Locate the cell with the specified text and output its [x, y] center coordinate. 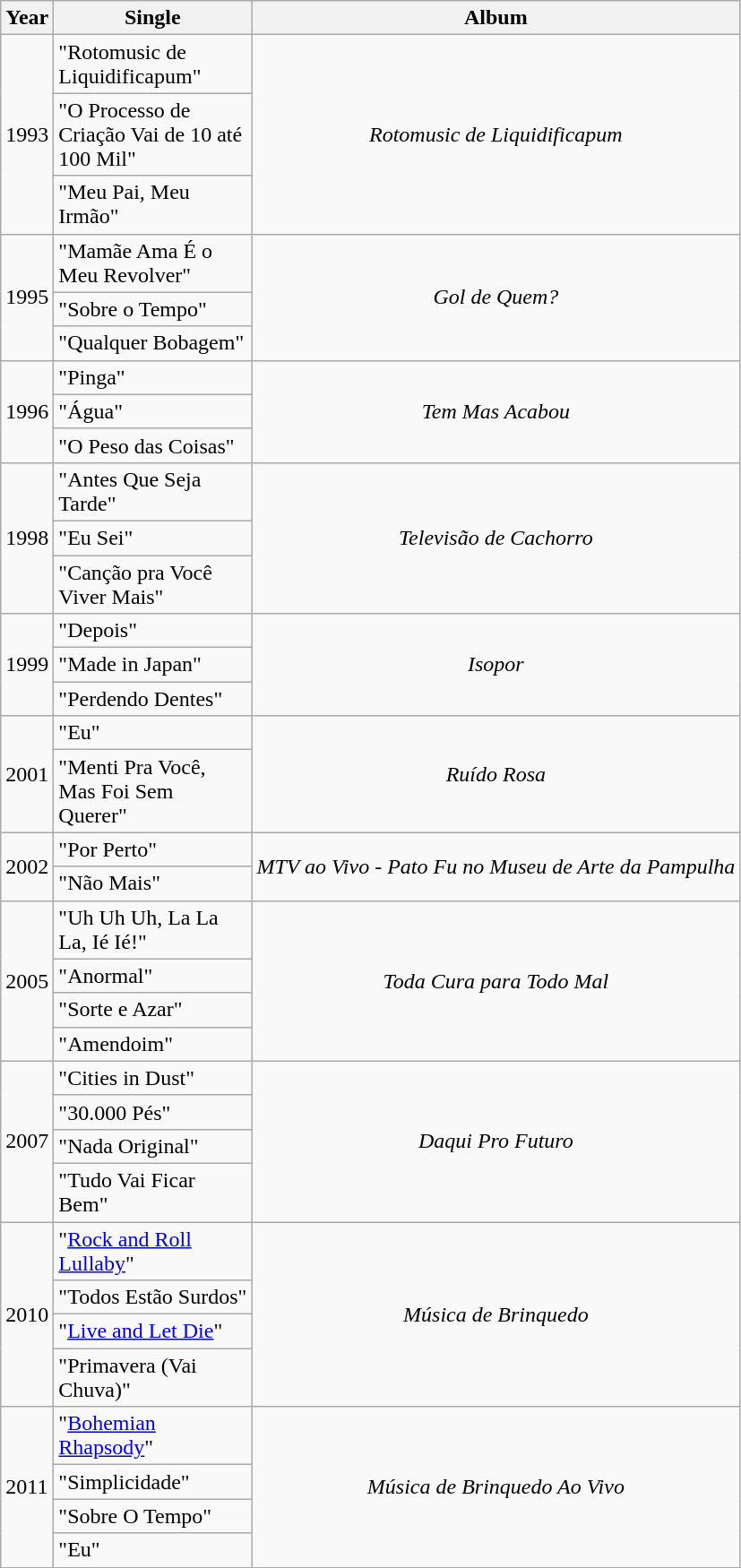
"Primavera (Vai Chuva)" [152, 1378]
1993 [27, 134]
Ruído Rosa [496, 774]
Música de Brinquedo Ao Vivo [496, 1487]
"Mamãe Ama É o Meu Revolver" [152, 263]
2007 [27, 1142]
"Rock and Roll Lullaby" [152, 1251]
"Meu Pai, Meu Irmão" [152, 204]
"30.000 Pés" [152, 1112]
2001 [27, 774]
"Pinga" [152, 377]
2011 [27, 1487]
Isopor [496, 665]
Rotomusic de Liquidificapum [496, 134]
"Made in Japan" [152, 665]
"Água" [152, 411]
"Anormal" [152, 976]
"Sobre O Tempo" [152, 1516]
"Por Perto" [152, 849]
"Amendoim" [152, 1044]
"Bohemian Rhapsody" [152, 1435]
2005 [27, 980]
Tem Mas Acabou [496, 411]
"Perdendo Dentes" [152, 699]
Televisão de Cachorro [496, 538]
"Menti Pra Você, Mas Foi Sem Querer" [152, 791]
"Todos Estão Surdos" [152, 1297]
"Uh Uh Uh, La La La, Ié Ié!" [152, 930]
"O Peso das Coisas" [152, 445]
Gol de Quem? [496, 297]
Album [496, 18]
"Cities in Dust" [152, 1078]
"Depois" [152, 631]
"Tudo Vai Ficar Bem" [152, 1192]
"Antes Que Seja Tarde" [152, 491]
Daqui Pro Futuro [496, 1142]
"Qualquer Bobagem" [152, 343]
2010 [27, 1314]
"Sobre o Tempo" [152, 309]
Year [27, 18]
"Eu Sei" [152, 538]
1995 [27, 297]
"Canção pra Você Viver Mais" [152, 584]
1998 [27, 538]
2002 [27, 866]
"Simplicidade" [152, 1482]
"Não Mais" [152, 883]
Toda Cura para Todo Mal [496, 980]
Single [152, 18]
"Sorte e Azar" [152, 1010]
Música de Brinquedo [496, 1314]
"Nada Original" [152, 1146]
"Rotomusic de Liquidificapum" [152, 65]
"O Processo de Criação Vai de 10 até 100 Mil" [152, 134]
1996 [27, 411]
MTV ao Vivo - Pato Fu no Museu de Arte da Pampulha [496, 866]
1999 [27, 665]
"Live and Let Die" [152, 1331]
